Scan for the cell matching the given text and deliver its [x, y] coordinate at center. 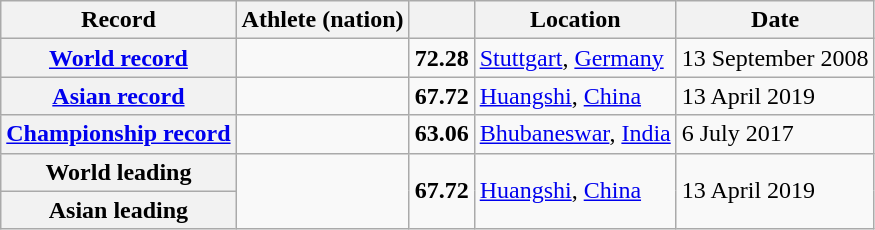
13 September 2008 [775, 58]
63.06 [442, 134]
72.28 [442, 58]
Asian record [118, 96]
Athlete (nation) [322, 20]
World leading [118, 172]
Championship record [118, 134]
Asian leading [118, 210]
Stuttgart, Germany [575, 58]
6 July 2017 [775, 134]
Bhubaneswar, India [575, 134]
Date [775, 20]
Location [575, 20]
Record [118, 20]
World record [118, 58]
